Return the [x, y] coordinate for the center point of the cell that contains the specified text.  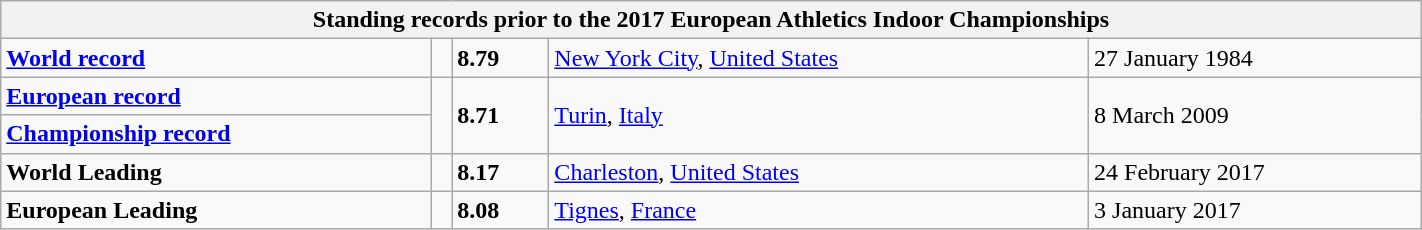
European record [216, 96]
3 January 2017 [1256, 210]
Standing records prior to the 2017 European Athletics Indoor Championships [711, 20]
New York City, United States [819, 58]
8.79 [500, 58]
24 February 2017 [1256, 172]
Turin, Italy [819, 115]
8 March 2009 [1256, 115]
Championship record [216, 134]
27 January 1984 [1256, 58]
8.08 [500, 210]
World record [216, 58]
8.71 [500, 115]
Tignes, France [819, 210]
Charleston, United States [819, 172]
World Leading [216, 172]
European Leading [216, 210]
8.17 [500, 172]
